Detect which cell encompasses the target text, then output its [x, y] center coordinate. 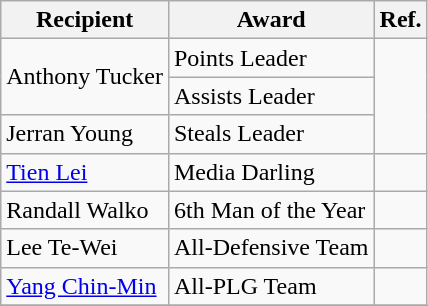
Lee Te-Wei [85, 248]
Steals Leader [271, 134]
Ref. [400, 20]
6th Man of the Year [271, 210]
All-PLG Team [271, 286]
Anthony Tucker [85, 77]
Award [271, 20]
Assists Leader [271, 96]
Randall Walko [85, 210]
All-Defensive Team [271, 248]
Media Darling [271, 172]
Yang Chin-Min [85, 286]
Points Leader [271, 58]
Tien Lei [85, 172]
Recipient [85, 20]
Jerran Young [85, 134]
